Output the (X, Y) coordinate of the center of the cell containing the given text.  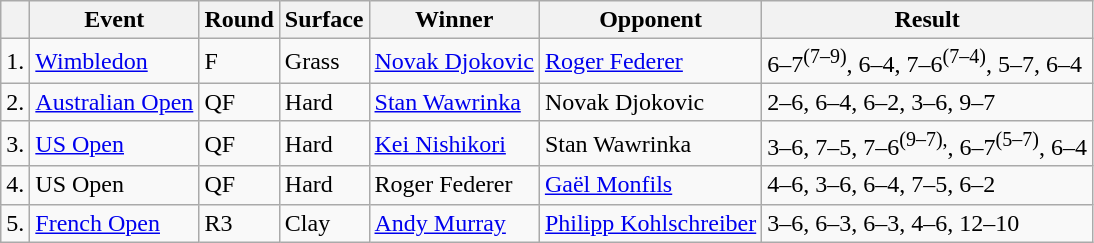
Philipp Kohlschreiber (650, 223)
Clay (324, 223)
Gaël Monfils (650, 185)
Result (928, 20)
French Open (114, 223)
3–6, 7–5, 7–6(9–7),, 6–7(5–7), 6–4 (928, 144)
Round (239, 20)
3–6, 6–3, 6–3, 4–6, 12–10 (928, 223)
4. (16, 185)
Winner (454, 20)
Event (114, 20)
2–6, 6–4, 6–2, 3–6, 9–7 (928, 102)
Andy Murray (454, 223)
Kei Nishikori (454, 144)
6–7(7–9), 6–4, 7–6(7–4), 5–7, 6–4 (928, 62)
1. (16, 62)
Opponent (650, 20)
R3 (239, 223)
Surface (324, 20)
3. (16, 144)
4–6, 3–6, 6–4, 7–5, 6–2 (928, 185)
2. (16, 102)
5. (16, 223)
F (239, 62)
Grass (324, 62)
Wimbledon (114, 62)
Australian Open (114, 102)
